Provide the [X, Y] coordinate of the cell's center where the given text is located.  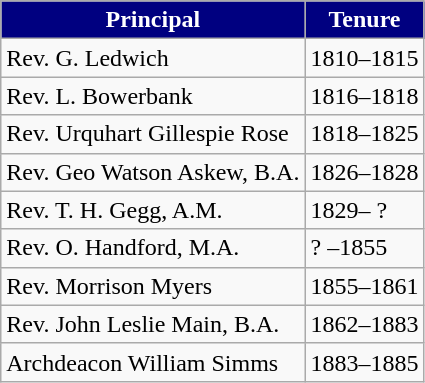
1818–1825 [364, 134]
? –1855 [364, 248]
Tenure [364, 20]
Rev. Geo Watson Askew, B.A. [153, 172]
Rev. L. Bowerbank [153, 96]
1826–1828 [364, 172]
1862–1883 [364, 324]
Rev. T. H. Gegg, A.M. [153, 210]
Rev. Morrison Myers [153, 286]
Rev. O. Handford, M.A. [153, 248]
1883–1885 [364, 362]
1816–1818 [364, 96]
1810–1815 [364, 58]
Rev. John Leslie Main, B.A. [153, 324]
Rev. Urquhart Gillespie Rose [153, 134]
1855–1861 [364, 286]
Rev. G. Ledwich [153, 58]
1829– ? [364, 210]
Archdeacon William Simms [153, 362]
Principal [153, 20]
